Scan for the cell matching the given text and deliver its (X, Y) coordinate at center. 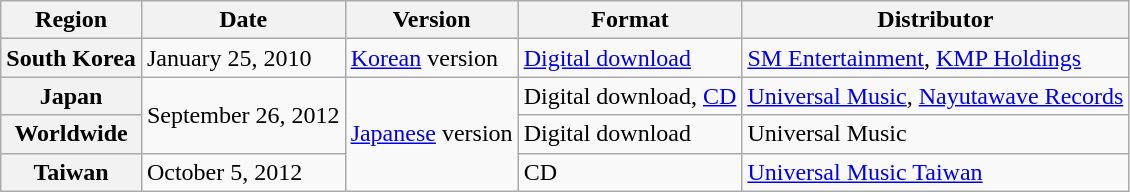
Digital download, CD (630, 96)
January 25, 2010 (243, 58)
CD (630, 172)
Version (432, 20)
Korean version (432, 58)
Japan (72, 96)
Universal Music (936, 134)
Date (243, 20)
South Korea (72, 58)
SM Entertainment, KMP Holdings (936, 58)
October 5, 2012 (243, 172)
Distributor (936, 20)
Region (72, 20)
Taiwan (72, 172)
Universal Music Taiwan (936, 172)
Japanese version (432, 134)
Universal Music, Nayutawave Records (936, 96)
September 26, 2012 (243, 115)
Worldwide (72, 134)
Format (630, 20)
